From the cell containing the given text, extract its center point as (X, Y) coordinate. 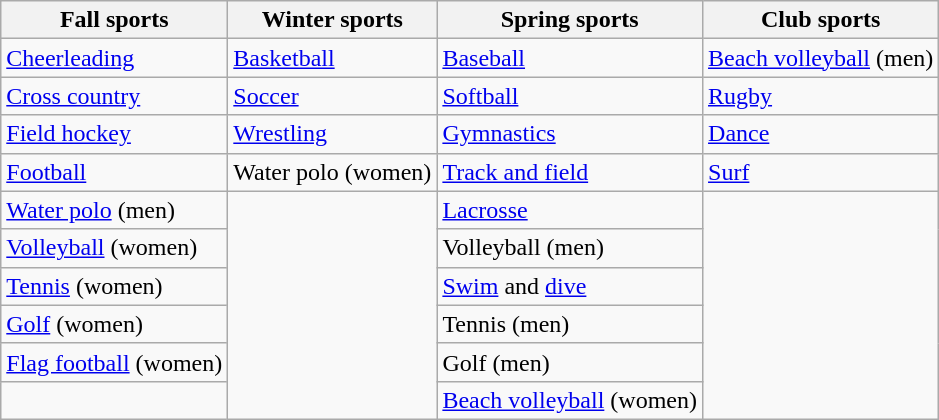
Fall sports (114, 20)
Club sports (821, 20)
Golf (women) (114, 324)
Winter sports (332, 20)
Surf (821, 172)
Lacrosse (570, 210)
Field hockey (114, 134)
Dance (821, 134)
Swim and dive (570, 286)
Gymnastics (570, 134)
Water polo (women) (332, 172)
Cheerleading (114, 58)
Tennis (men) (570, 324)
Softball (570, 96)
Soccer (332, 96)
Golf (men) (570, 362)
Cross country (114, 96)
Spring sports (570, 20)
Basketball (332, 58)
Tennis (women) (114, 286)
Beach volleyball (women) (570, 400)
Baseball (570, 58)
Volleyball (women) (114, 248)
Football (114, 172)
Beach volleyball (men) (821, 58)
Water polo (men) (114, 210)
Wrestling (332, 134)
Volleyball (men) (570, 248)
Rugby (821, 96)
Flag football (women) (114, 362)
Track and field (570, 172)
